Provide the (X, Y) coordinate of the cell's center where the given text is located.  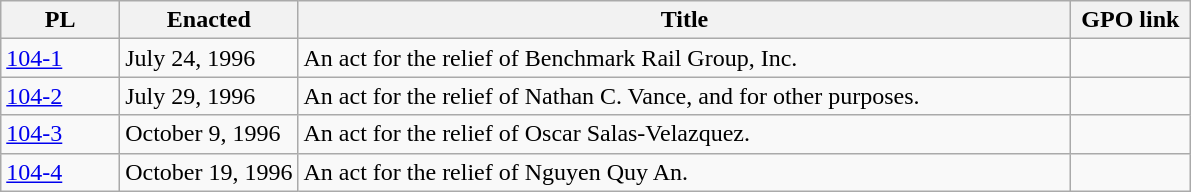
Enacted (209, 20)
104-1 (60, 58)
104-4 (60, 172)
An act for the relief of Benchmark Rail Group, Inc. (684, 58)
July 24, 1996 (209, 58)
104-2 (60, 96)
PL (60, 20)
An act for the relief of Nathan C. Vance, and for other purposes. (684, 96)
An act for the relief of Oscar Salas-Velazquez. (684, 134)
104-3 (60, 134)
GPO link (1130, 20)
Title (684, 20)
An act for the relief of Nguyen Quy An. (684, 172)
July 29, 1996 (209, 96)
October 9, 1996 (209, 134)
October 19, 1996 (209, 172)
